Pinpoint the cell where the given text exists, returning its (x, y) midpoint coordinate. 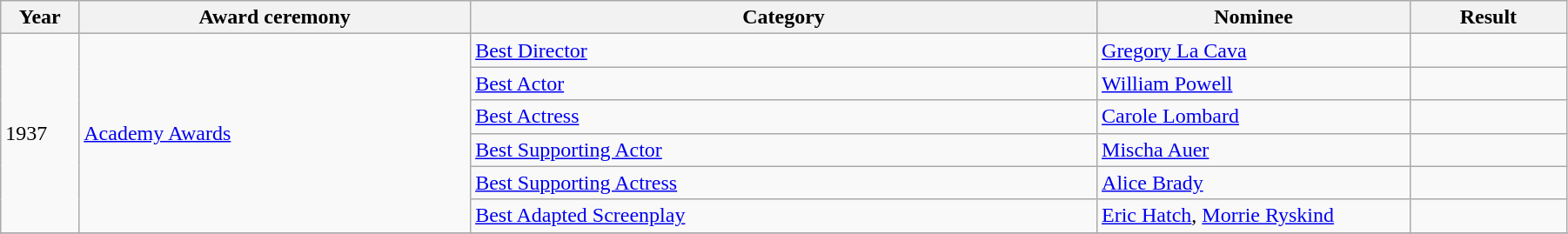
Best Supporting Actress (784, 183)
Nominee (1254, 17)
Mischa Auer (1254, 150)
Alice Brady (1254, 183)
William Powell (1254, 84)
Year (40, 17)
Best Director (784, 50)
Gregory La Cava (1254, 50)
Best Supporting Actor (784, 150)
Award ceremony (275, 17)
1937 (40, 133)
Best Actor (784, 84)
Best Actress (784, 117)
Carole Lombard (1254, 117)
Eric Hatch, Morrie Ryskind (1254, 216)
Category (784, 17)
Best Adapted Screenplay (784, 216)
Academy Awards (275, 133)
Result (1488, 17)
